Extract the (x, y) coordinate from the center of the cell holding the provided text.  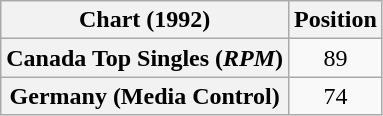
Canada Top Singles (RPM) (145, 58)
89 (336, 58)
Position (336, 20)
Germany (Media Control) (145, 96)
74 (336, 96)
Chart (1992) (145, 20)
